From the cell containing the given text, extract its center point as (x, y) coordinate. 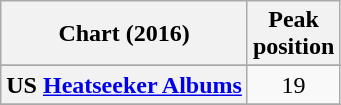
US Heatseeker Albums (124, 85)
Peak position (293, 34)
19 (293, 85)
Chart (2016) (124, 34)
